For the text-containing cell, return its midpoint in (X, Y) coordinate format. 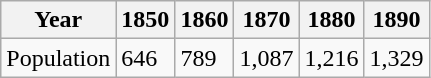
1,087 (266, 58)
1880 (332, 20)
1870 (266, 20)
1,329 (396, 58)
1850 (146, 20)
Population (58, 58)
646 (146, 58)
1860 (204, 20)
Year (58, 20)
789 (204, 58)
1890 (396, 20)
1,216 (332, 58)
